For the text-containing cell, return its midpoint in [X, Y] coordinate format. 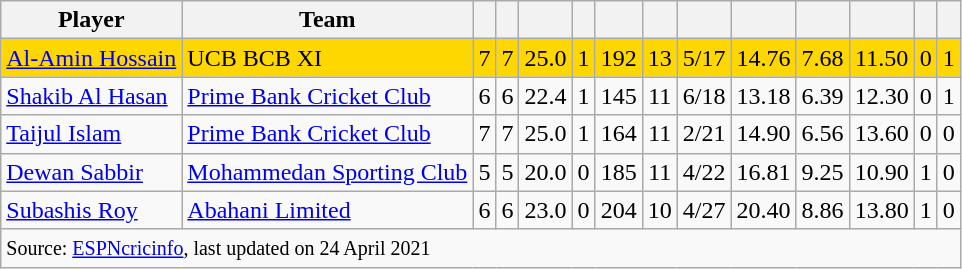
192 [618, 58]
145 [618, 96]
204 [618, 210]
23.0 [546, 210]
16.81 [764, 172]
4/27 [704, 210]
UCB BCB XI [328, 58]
Subashis Roy [92, 210]
20.40 [764, 210]
Team [328, 20]
2/21 [704, 134]
Player [92, 20]
164 [618, 134]
22.4 [546, 96]
14.76 [764, 58]
Source: ESPNcricinfo, last updated on 24 April 2021 [481, 248]
11.50 [882, 58]
7.68 [822, 58]
Al-Amin Hossain [92, 58]
14.90 [764, 134]
12.30 [882, 96]
10.90 [882, 172]
Mohammedan Sporting Club [328, 172]
4/22 [704, 172]
13.80 [882, 210]
Taijul Islam [92, 134]
13.60 [882, 134]
8.86 [822, 210]
13 [660, 58]
10 [660, 210]
6/18 [704, 96]
20.0 [546, 172]
5/17 [704, 58]
185 [618, 172]
Abahani Limited [328, 210]
9.25 [822, 172]
Dewan Sabbir [92, 172]
Shakib Al Hasan [92, 96]
13.18 [764, 96]
6.39 [822, 96]
6.56 [822, 134]
